Extract the [X, Y] coordinate from the center of the cell holding the provided text.  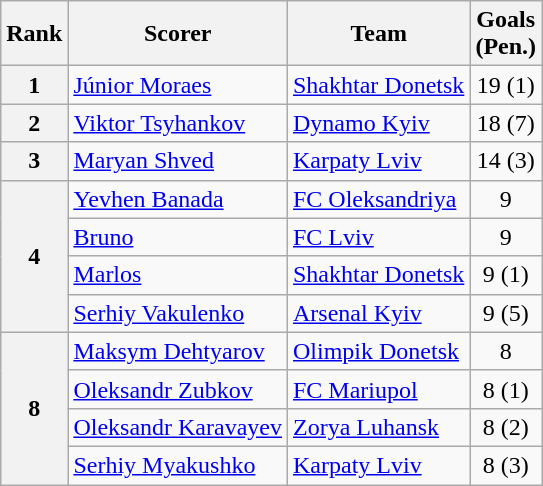
Bruno [178, 237]
Serhiy Vakulenko [178, 313]
Maksym Dehtyarov [178, 351]
FC Mariupol [378, 389]
19 (1) [506, 85]
Dynamo Kyiv [378, 123]
18 (7) [506, 123]
1 [34, 85]
9 (1) [506, 275]
Yevhen Banada [178, 199]
Oleksandr Karavayev [178, 427]
Scorer [178, 34]
3 [34, 161]
Oleksandr Zubkov [178, 389]
Zorya Luhansk [378, 427]
Team [378, 34]
Viktor Tsyhankov [178, 123]
8 (2) [506, 427]
Marlos [178, 275]
8 (1) [506, 389]
Serhiy Myakushko [178, 465]
Júnior Moraes [178, 85]
FC Lviv [378, 237]
Olimpik Donetsk [378, 351]
Arsenal Kyiv [378, 313]
4 [34, 256]
8 (3) [506, 465]
Goals(Pen.) [506, 34]
Rank [34, 34]
Maryan Shved [178, 161]
9 (5) [506, 313]
2 [34, 123]
14 (3) [506, 161]
FC Oleksandriya [378, 199]
